Provide the (X, Y) coordinate of the cell's center where the given text is located.  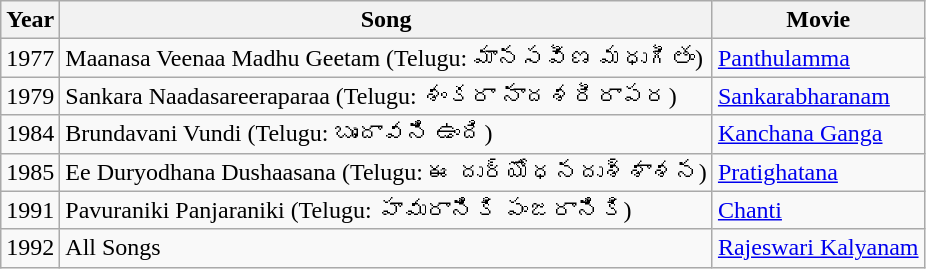
Pavuraniki Panjaraniki (Telugu: పావురానికి పంజరానికి) (386, 210)
Sankarabharanam (818, 96)
1977 (30, 58)
Year (30, 20)
1992 (30, 248)
Maanasa Veenaa Madhu Geetam (Telugu: మానసవీణ మధుగీతం) (386, 58)
Sankara Naadasareeraparaa (Telugu: శంకరా నాదశరీరాపర) (386, 96)
1985 (30, 172)
1984 (30, 134)
All Songs (386, 248)
Ee Duryodhana Dushaasana (Telugu: ఈ దుర్యోధనదుశ్శాశన) (386, 172)
1979 (30, 96)
1991 (30, 210)
Chanti (818, 210)
Kanchana Ganga (818, 134)
Pratighatana (818, 172)
Movie (818, 20)
Panthulamma (818, 58)
Song (386, 20)
Rajeswari Kalyanam (818, 248)
Brundavani Vundi (Telugu: బృందావని ఉంది) (386, 134)
